Return (x, y) of the center of cell containing provided text 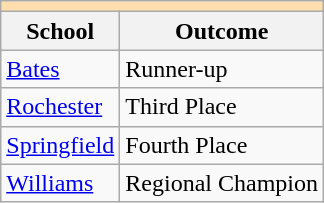
Runner-up (222, 69)
School (60, 31)
Outcome (222, 31)
Third Place (222, 107)
Rochester (60, 107)
Regional Champion (222, 183)
Bates (60, 69)
Williams (60, 183)
Springfield (60, 145)
Fourth Place (222, 145)
